Search for the cell housing the specified text and yield its [x, y] center coordinate. 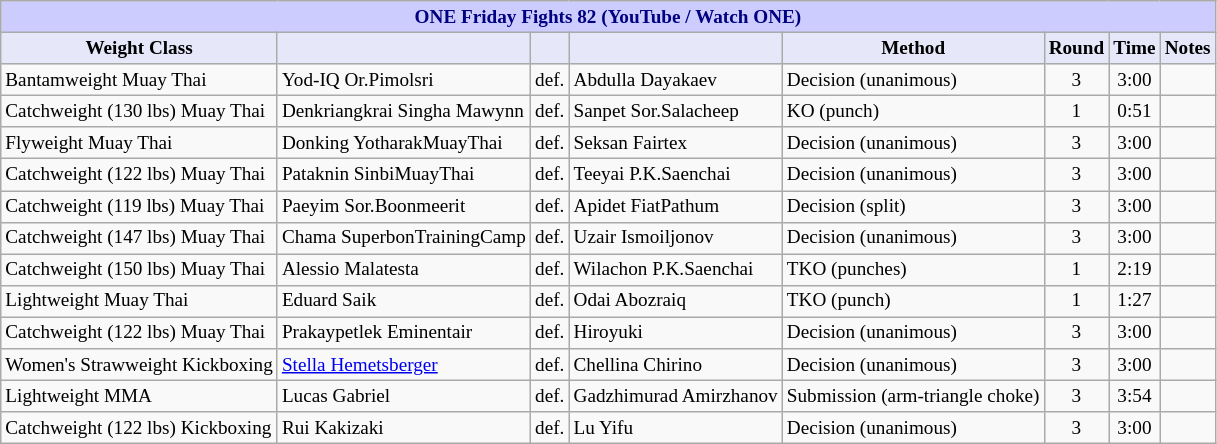
Women's Strawweight Kickboxing [140, 365]
Gadzhimurad Amirzhanov [676, 396]
Method [913, 48]
Weight Class [140, 48]
Bantamweight Muay Thai [140, 80]
Time [1134, 48]
Odai Abozraiq [676, 301]
Catchweight (150 lbs) Muay Thai [140, 270]
Chama SuperbonTrainingCamp [404, 238]
Wilachon P.K.Saenchai [676, 270]
Alessio Malatesta [404, 270]
Lucas Gabriel [404, 396]
Prakaypetlek Eminentair [404, 333]
Lightweight MMA [140, 396]
Yod-IQ Or.Pimolsri [404, 80]
Stella Hemetsberger [404, 365]
Uzair Ismoiljonov [676, 238]
Abdulla Dayakaev [676, 80]
Lu Yifu [676, 428]
KO (punch) [913, 111]
ONE Friday Fights 82 (YouTube / Watch ONE) [608, 17]
TKO (punch) [913, 301]
Apidet FiatPathum [676, 206]
Decision (split) [913, 206]
0:51 [1134, 111]
Hiroyuki [676, 333]
Pataknin SinbiMuayThai [404, 175]
3:54 [1134, 396]
Teeyai P.K.Saenchai [676, 175]
Catchweight (130 lbs) Muay Thai [140, 111]
Donking YotharakMuayThai [404, 143]
Eduard Saik [404, 301]
Flyweight Muay Thai [140, 143]
Catchweight (119 lbs) Muay Thai [140, 206]
Catchweight (122 lbs) Kickboxing [140, 428]
Rui Kakizaki [404, 428]
Seksan Fairtex [676, 143]
1:27 [1134, 301]
Paeyim Sor.Boonmeerit [404, 206]
Notes [1188, 48]
Chellina Chirino [676, 365]
Round [1076, 48]
Sanpet Sor.Salacheep [676, 111]
2:19 [1134, 270]
Lightweight Muay Thai [140, 301]
TKO (punches) [913, 270]
Submission (arm-triangle choke) [913, 396]
Denkriangkrai Singha Mawynn [404, 111]
Catchweight (147 lbs) Muay Thai [140, 238]
